Detect which cell encompasses the target text, then output its (X, Y) center coordinate. 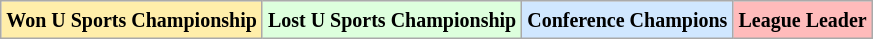
League Leader (802, 20)
Won U Sports Championship (132, 20)
Conference Champions (628, 20)
Lost U Sports Championship (392, 20)
